Identify which cell holds the provided text, then report its [x, y] central coordinate. 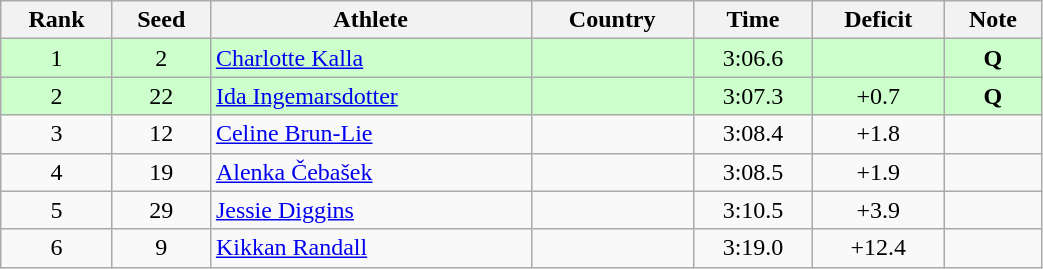
Note [993, 20]
Kikkan Randall [370, 248]
3:07.3 [752, 96]
3:19.0 [752, 248]
29 [161, 210]
+3.9 [878, 210]
Deficit [878, 20]
Ida Ingemarsdotter [370, 96]
+1.8 [878, 134]
1 [56, 58]
9 [161, 248]
3:08.5 [752, 172]
+0.7 [878, 96]
19 [161, 172]
4 [56, 172]
3 [56, 134]
22 [161, 96]
+1.9 [878, 172]
Seed [161, 20]
Country [612, 20]
Jessie Diggins [370, 210]
3:10.5 [752, 210]
+12.4 [878, 248]
6 [56, 248]
Time [752, 20]
Charlotte Kalla [370, 58]
Alenka Čebašek [370, 172]
3:06.6 [752, 58]
Rank [56, 20]
Athlete [370, 20]
Celine Brun-Lie [370, 134]
5 [56, 210]
3:08.4 [752, 134]
12 [161, 134]
